Detect which cell encompasses the target text, then output its [X, Y] center coordinate. 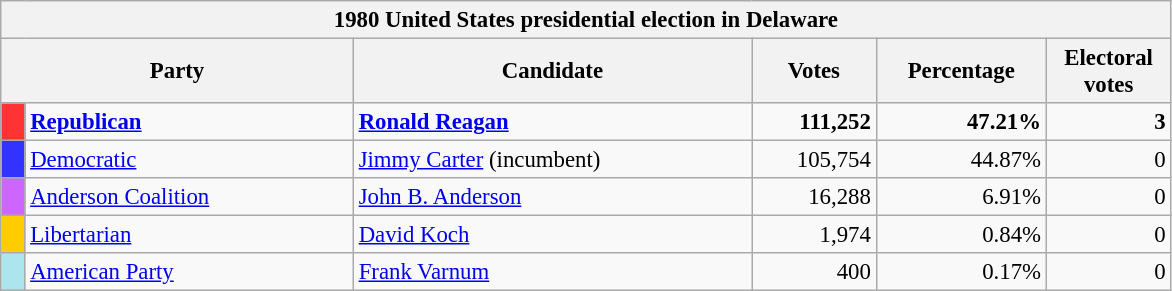
1980 United States presidential election in Delaware [586, 20]
David Koch [552, 235]
Ronald Reagan [552, 122]
Democratic [189, 160]
6.91% [961, 197]
Anderson Coalition [189, 197]
1,974 [814, 235]
Party [178, 72]
44.87% [961, 160]
47.21% [961, 122]
Electoral votes [1108, 72]
Jimmy Carter (incumbent) [552, 160]
Votes [814, 72]
105,754 [814, 160]
Percentage [961, 72]
16,288 [814, 197]
111,252 [814, 122]
Republican [189, 122]
3 [1108, 122]
Candidate [552, 72]
0.84% [961, 235]
John B. Anderson [552, 197]
Libertarian [189, 235]
